Detect which cell encompasses the target text, then output its (X, Y) center coordinate. 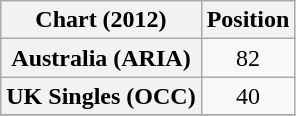
40 (248, 96)
82 (248, 58)
Chart (2012) (101, 20)
Position (248, 20)
UK Singles (OCC) (101, 96)
Australia (ARIA) (101, 58)
